Pinpoint the cell where the given text exists, returning its (X, Y) midpoint coordinate. 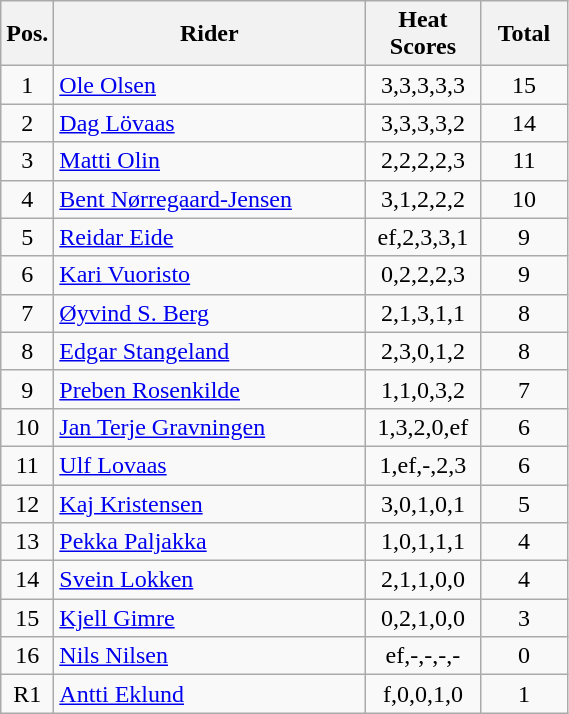
1,ef,-,2,3 (423, 465)
Bent Nørregaard-Jensen (210, 199)
Matti Olin (210, 161)
Jan Terje Gravningen (210, 427)
13 (28, 542)
Edgar Stangeland (210, 351)
Kjell Gimre (210, 618)
2 (28, 123)
Total (524, 34)
Pos. (28, 34)
12 (28, 503)
R1 (28, 694)
0,2,2,2,3 (423, 275)
1,3,2,0,ef (423, 427)
2,2,2,2,3 (423, 161)
f,0,0,1,0 (423, 694)
2,1,3,1,1 (423, 313)
Dag Lövaas (210, 123)
Svein Lokken (210, 580)
Antti Eklund (210, 694)
Heat Scores (423, 34)
ef,-,-,-,- (423, 656)
3,3,3,3,2 (423, 123)
1,1,0,3,2 (423, 389)
Reidar Eide (210, 237)
Ole Olsen (210, 85)
Øyvind S. Berg (210, 313)
Kaj Kristensen (210, 503)
Pekka Paljakka (210, 542)
Rider (210, 34)
2,3,0,1,2 (423, 351)
Nils Nilsen (210, 656)
3,1,2,2,2 (423, 199)
1,0,1,1,1 (423, 542)
2,1,1,0,0 (423, 580)
16 (28, 656)
Ulf Lovaas (210, 465)
Kari Vuoristo (210, 275)
ef,2,3,3,1 (423, 237)
3,0,1,0,1 (423, 503)
0,2,1,0,0 (423, 618)
Preben Rosenkilde (210, 389)
3,3,3,3,3 (423, 85)
0 (524, 656)
